From the cell containing the given text, extract its center point as (x, y) coordinate. 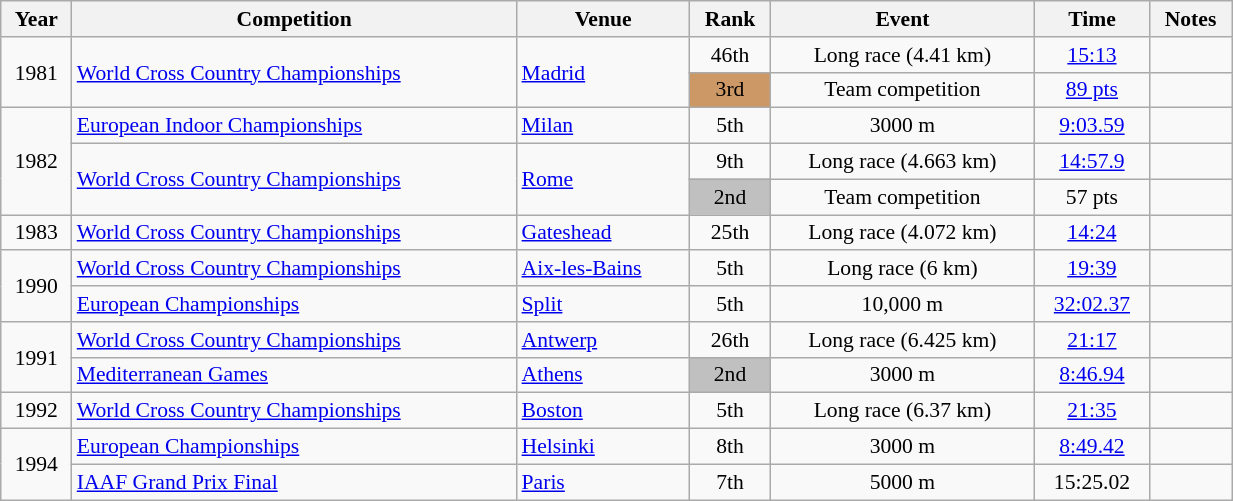
Milan (604, 126)
89 pts (1092, 90)
21:35 (1092, 411)
26th (730, 340)
10,000 m (902, 304)
5000 m (902, 482)
European Indoor Championships (294, 126)
1982 (36, 162)
1992 (36, 411)
Long race (6.425 km) (902, 340)
3rd (730, 90)
21:17 (1092, 340)
Aix-les-Bains (604, 269)
1981 (36, 72)
Long race (4.663 km) (902, 162)
Long race (4.072 km) (902, 233)
Event (902, 19)
15:13 (1092, 55)
Split (604, 304)
7th (730, 482)
Gateshead (604, 233)
8th (730, 447)
8:46.94 (1092, 375)
Competition (294, 19)
14:24 (1092, 233)
Paris (604, 482)
Notes (1190, 19)
1991 (36, 358)
25th (730, 233)
Long race (6.37 km) (902, 411)
Boston (604, 411)
46th (730, 55)
Time (1092, 19)
Long race (4.41 km) (902, 55)
Madrid (604, 72)
14:57.9 (1092, 162)
Athens (604, 375)
Antwerp (604, 340)
Venue (604, 19)
9th (730, 162)
8:49.42 (1092, 447)
32:02.37 (1092, 304)
9:03.59 (1092, 126)
IAAF Grand Prix Final (294, 482)
Year (36, 19)
15:25.02 (1092, 482)
Long race (6 km) (902, 269)
1994 (36, 464)
19:39 (1092, 269)
Rome (604, 180)
57 pts (1092, 197)
Helsinki (604, 447)
Rank (730, 19)
Mediterranean Games (294, 375)
1990 (36, 286)
1983 (36, 233)
